Capture the cell that displays the provided text and extract its (x, y) central coordinate. 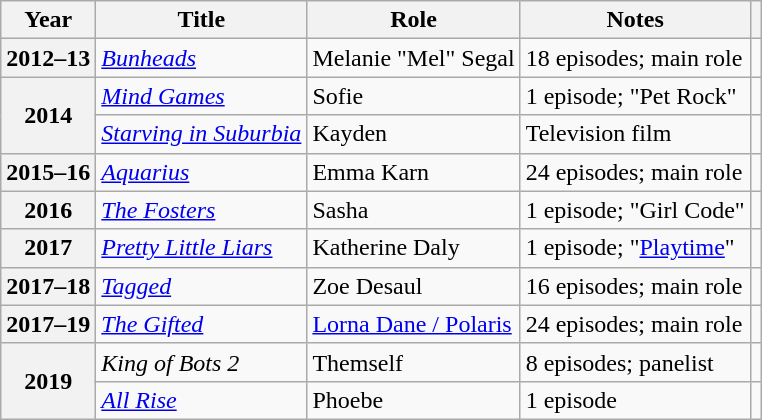
King of Bots 2 (202, 362)
Phoebe (414, 400)
Sofie (414, 96)
Notes (635, 20)
Role (414, 20)
2016 (48, 210)
Title (202, 20)
Mind Games (202, 96)
All Rise (202, 400)
Melanie "Mel" Segal (414, 58)
1 episode; "Girl Code" (635, 210)
8 episodes; panelist (635, 362)
1 episode (635, 400)
Year (48, 20)
Zoe Desaul (414, 286)
Katherine Daly (414, 248)
Aquarius (202, 172)
2017–19 (48, 324)
Television film (635, 134)
1 episode; "Pet Rock" (635, 96)
2017–18 (48, 286)
Pretty Little Liars (202, 248)
Starving in Suburbia (202, 134)
Bunheads (202, 58)
Themself (414, 362)
The Fosters (202, 210)
Kayden (414, 134)
16 episodes; main role (635, 286)
2014 (48, 115)
2015–16 (48, 172)
Tagged (202, 286)
Emma Karn (414, 172)
2019 (48, 381)
1 episode; "Playtime" (635, 248)
18 episodes; main role (635, 58)
2017 (48, 248)
Lorna Dane / Polaris (414, 324)
Sasha (414, 210)
The Gifted (202, 324)
2012–13 (48, 58)
